Search for the cell housing the specified text and yield its (X, Y) center coordinate. 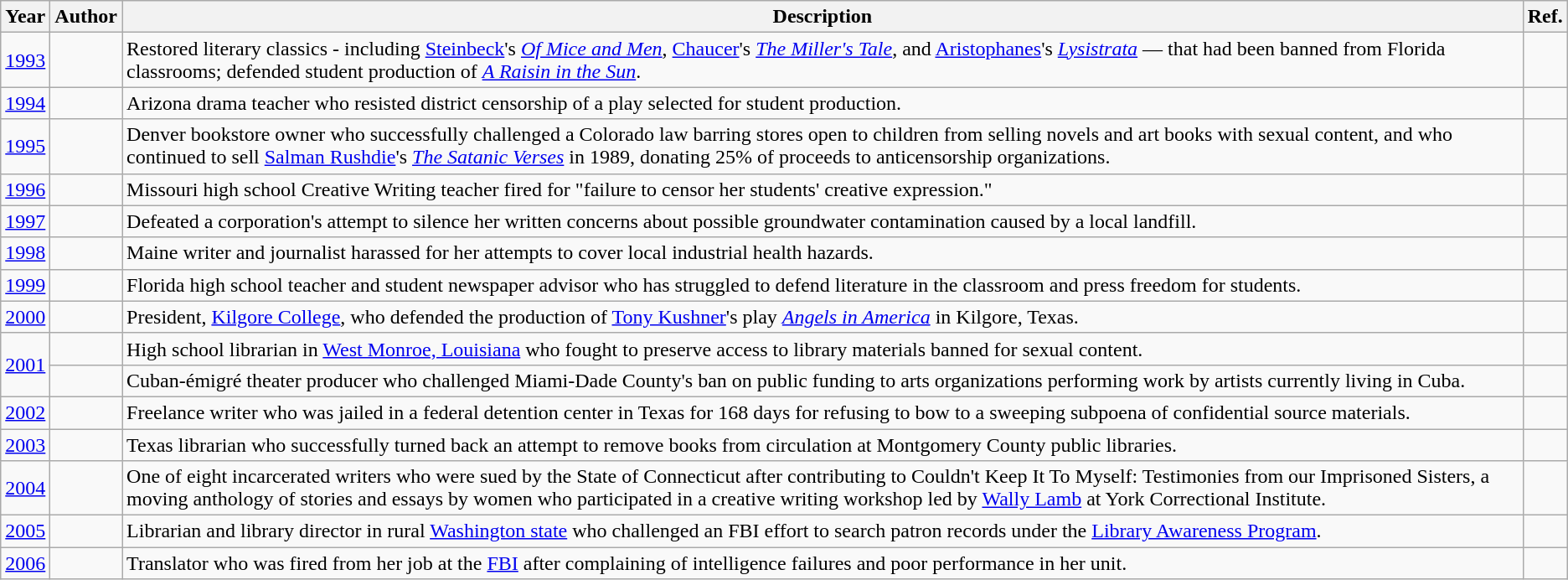
2004 (25, 488)
Arizona drama teacher who resisted district censorship of a play selected for student production. (823, 103)
Author (86, 17)
Missouri high school Creative Writing teacher fired for "failure to censor her students' creative expression." (823, 189)
1993 (25, 60)
1995 (25, 146)
President, Kilgore College, who defended the production of Tony Kushner's play Angels in America in Kilgore, Texas. (823, 317)
2002 (25, 412)
High school librarian in West Monroe, Louisiana who fought to preserve access to library materials banned for sexual content. (823, 349)
Florida high school teacher and student newspaper advisor who has struggled to defend literature in the classroom and press freedom for students. (823, 285)
2003 (25, 445)
1997 (25, 221)
2006 (25, 563)
Librarian and library director in rural Washington state who challenged an FBI effort to search patron records under the Library Awareness Program. (823, 531)
Defeated a corporation's attempt to silence her written concerns about possible groundwater contamination caused by a local landfill. (823, 221)
2005 (25, 531)
Ref. (1545, 17)
1998 (25, 253)
1994 (25, 103)
2001 (25, 365)
2000 (25, 317)
Year (25, 17)
Texas librarian who successfully turned back an attempt to remove books from circulation at Montgomery County public libraries. (823, 445)
1999 (25, 285)
1996 (25, 189)
Maine writer and journalist harassed for her attempts to cover local industrial health hazards. (823, 253)
Description (823, 17)
Translator who was fired from her job at the FBI after complaining of intelligence failures and poor performance in her unit. (823, 563)
